Detect which cell encompasses the target text, then output its (x, y) center coordinate. 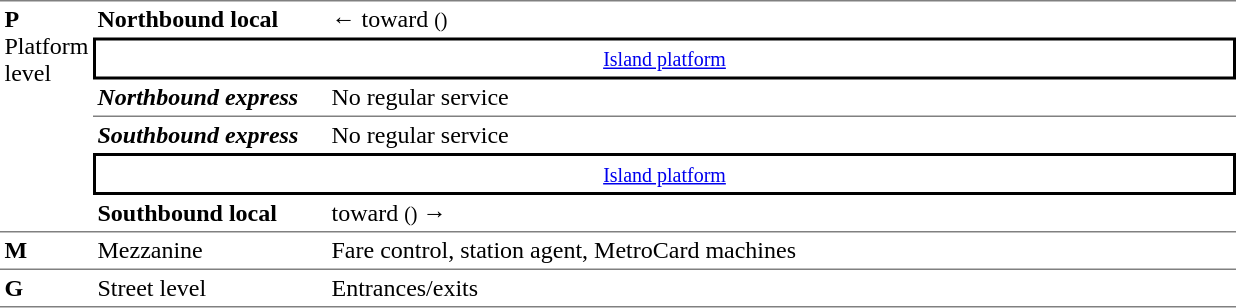
Northbound local (210, 19)
Fare control, station agent, MetroCard machines (782, 251)
PPlatform level (46, 116)
Southbound express (210, 135)
M (46, 251)
Mezzanine (210, 251)
Northbound express (210, 99)
G (46, 289)
Entrances/exits (782, 289)
← toward () (782, 19)
Southbound local (210, 214)
toward () → (782, 214)
Street level (210, 289)
